From the cell containing the given text, extract its center point as [X, Y] coordinate. 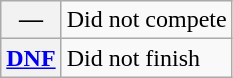
Did not compete [146, 20]
— [31, 20]
Did not finish [146, 58]
DNF [31, 58]
